Pinpoint the cell where the given text exists, returning its (X, Y) midpoint coordinate. 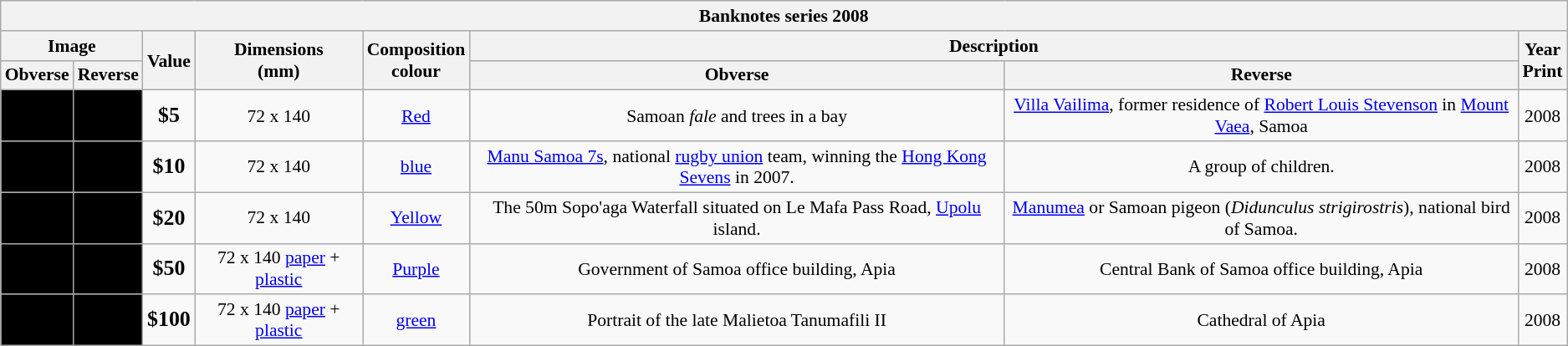
Image (72, 46)
The 50m Sopo'aga Waterfall situated on Le Mafa Pass Road, Upolu island. (737, 217)
Manumea or Samoan pigeon (Didunculus strigirostris), national bird of Samoa. (1261, 217)
Cathedral of Apia (1261, 321)
Samoan fale and trees in a bay (737, 115)
Value (169, 60)
Yellow (416, 217)
Description (993, 46)
Compositioncolour (416, 60)
$20 (169, 217)
$10 (169, 167)
Red (416, 115)
Central Bank of Samoa office building, Apia (1261, 269)
Villa Vailima, former residence of Robert Louis Stevenson in Mount Vaea, Samoa (1261, 115)
Banknotes series 2008 (784, 16)
Portrait of the late Malietoa Tanumafili II (737, 321)
Dimensions(mm) (279, 60)
$5 (169, 115)
Government of Samoa office building, Apia (737, 269)
$100 (169, 321)
green (416, 321)
Purple (416, 269)
YearPrint (1543, 60)
blue (416, 167)
A group of children. (1261, 167)
Manu Samoa 7s, national rugby union team, winning the Hong Kong Sevens in 2007. (737, 167)
$50 (169, 269)
